Output the [X, Y] coordinate of the center of the cell containing the given text.  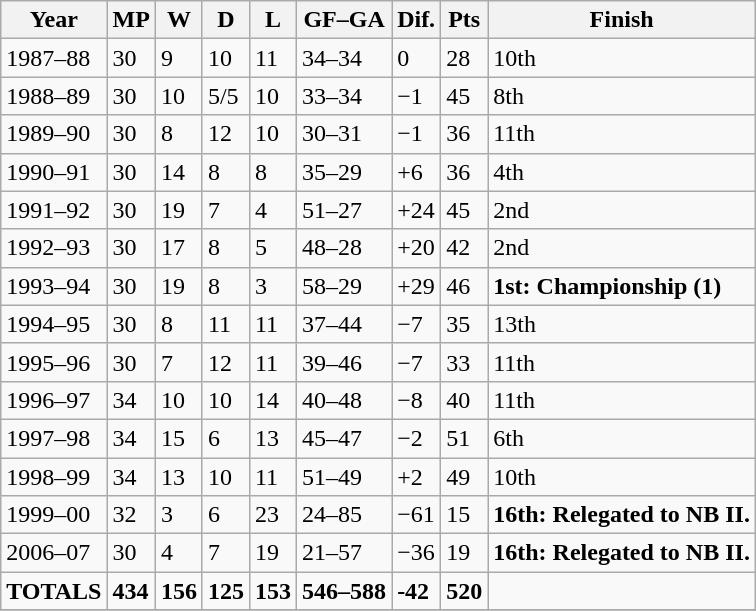
32 [131, 515]
−2 [416, 438]
+29 [416, 286]
156 [178, 591]
1993–94 [54, 286]
125 [226, 591]
1996–97 [54, 400]
51–49 [344, 477]
D [226, 20]
48–28 [344, 248]
2006–07 [54, 553]
1999–00 [54, 515]
33 [464, 362]
+2 [416, 477]
33–34 [344, 96]
0 [416, 58]
153 [272, 591]
37–44 [344, 324]
5/5 [226, 96]
51 [464, 438]
1997–98 [54, 438]
Dif. [416, 20]
−61 [416, 515]
434 [131, 591]
58–29 [344, 286]
+24 [416, 210]
28 [464, 58]
40 [464, 400]
1994–95 [54, 324]
42 [464, 248]
L [272, 20]
49 [464, 477]
17 [178, 248]
Pts [464, 20]
−36 [416, 553]
5 [272, 248]
1988–89 [54, 96]
35 [464, 324]
1991–92 [54, 210]
8th [622, 96]
1st: Championship (1) [622, 286]
1989–90 [54, 134]
45–47 [344, 438]
+6 [416, 172]
+20 [416, 248]
34–34 [344, 58]
Year [54, 20]
W [178, 20]
520 [464, 591]
6th [622, 438]
1995–96 [54, 362]
GF–GA [344, 20]
Finish [622, 20]
1992–93 [54, 248]
TOTALS [54, 591]
51–27 [344, 210]
9 [178, 58]
-42 [416, 591]
30–31 [344, 134]
40–48 [344, 400]
13th [622, 324]
1987–88 [54, 58]
MP [131, 20]
21–57 [344, 553]
−8 [416, 400]
546–588 [344, 591]
35–29 [344, 172]
24–85 [344, 515]
4th [622, 172]
46 [464, 286]
1990–91 [54, 172]
1998–99 [54, 477]
23 [272, 515]
39–46 [344, 362]
